Determine the (x, y) coordinate at the center of the cell enclosing the given text.  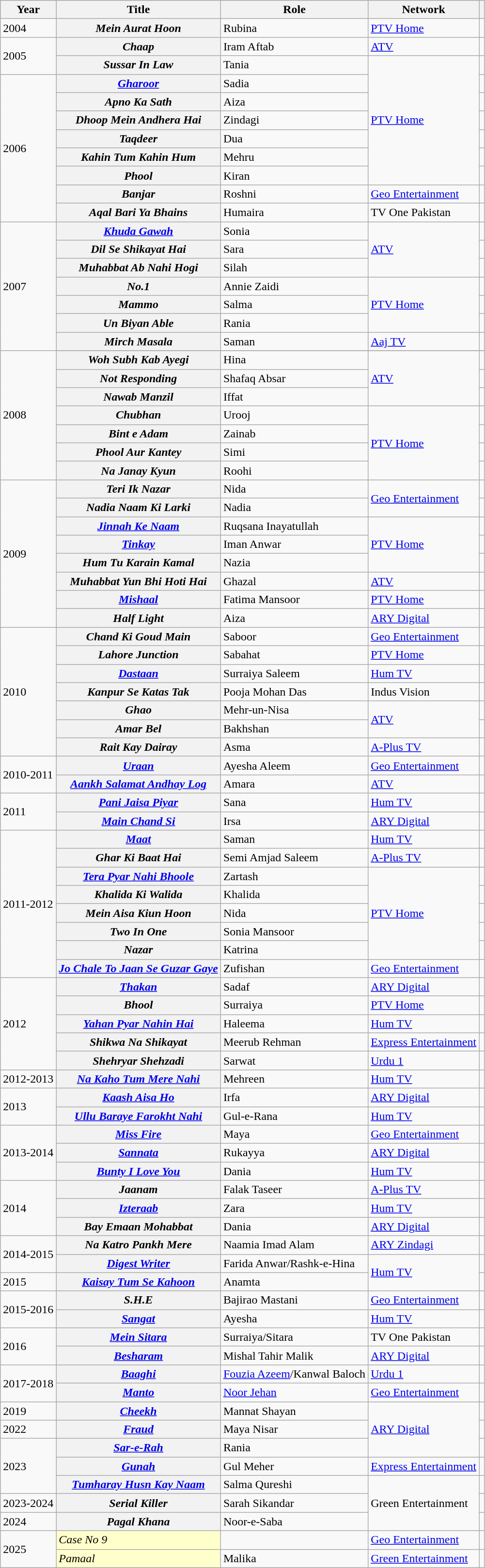
Mehr-un-Nisa (294, 710)
Saboor (294, 637)
Uraan (139, 765)
Urooj (294, 415)
Muhabbat Ab Nahi Hogi (139, 268)
2011 (28, 811)
Nadia Naam Ki Larki (139, 507)
Gunah (139, 1466)
Zufishan (294, 968)
Sar-e-Rah (139, 1448)
Sabahat (294, 655)
Katrina (294, 950)
Besharam (139, 1355)
2004 (28, 28)
2011-2012 (28, 904)
Pooja Mohan Das (294, 692)
Mammo (139, 305)
2023-2024 (28, 1503)
Surraiya/Sitara (294, 1337)
2022 (28, 1429)
Iram Aftab (294, 47)
Mein Aisa Kiun Hoon (139, 913)
Pagal Khana (139, 1521)
Rukayya (294, 1153)
Mirch Masala (139, 342)
2023 (28, 1466)
2007 (28, 286)
Bakhshan (294, 729)
Un Biyan Able (139, 323)
Mehreen (294, 1079)
Muhabbat Yun Bhi Hoti Hai (139, 581)
Role (294, 10)
Zartash (294, 876)
Malika (294, 1558)
Digest Writer (139, 1263)
Main Chand Si (139, 821)
Nawab Manzil (139, 397)
Indus Vision (423, 692)
2016 (28, 1346)
Ghazal (294, 581)
Case No 9 (139, 1540)
Ayesha (294, 1319)
Dua (294, 139)
Noor-e-Saba (294, 1521)
Two In One (139, 931)
Tinkay (139, 544)
S.H.E (139, 1300)
Not Responding (139, 378)
Sadia (294, 83)
Bay Emaan Mohabbat (139, 1226)
Maat (139, 839)
Farida Anwar/Rashk-e-Hina (294, 1263)
Khalida (294, 895)
Dhoop Mein Andhera Hai (139, 120)
Kiran (294, 175)
Kaisay Tum Se Kahoon (139, 1282)
Sussar In Law (139, 65)
Maya Nisar (294, 1429)
Na Janay Kyun (139, 470)
Mishal Tahir Malik (294, 1355)
Sannata (139, 1153)
Khuda Gawah (139, 231)
Fatima Mansoor (294, 600)
Meerub Rehman (294, 1042)
Ghao (139, 710)
Bajirao Mastani (294, 1300)
Ruqsana Inayatullah (294, 526)
Bint e Adam (139, 434)
2014 (28, 1208)
Half Light (139, 618)
Nazar (139, 950)
2010-2011 (28, 775)
Teri Ik Nazar (139, 489)
Manto (139, 1392)
2014-2015 (28, 1254)
2005 (28, 56)
ARY Zindagi (423, 1245)
2012 (28, 1024)
No.1 (139, 286)
Amar Bel (139, 729)
Humaira (294, 212)
Mein Sitara (139, 1337)
Year (28, 10)
Shafaq Absar (294, 378)
Sana (294, 802)
Jaanam (139, 1190)
Pamaal (139, 1558)
Sangat (139, 1319)
Tumharay Husn Kay Naam (139, 1485)
Noor Jehan (294, 1392)
Network (423, 10)
Kanpur Se Katas Tak (139, 692)
Irsa (294, 821)
Fraud (139, 1429)
Khalida Ki Walida (139, 895)
Nadia (294, 507)
2019 (28, 1411)
Naamia Imad Alam (294, 1245)
Irfa (294, 1097)
Ayesha Aleem (294, 765)
Aqal Bari Ya Bhains (139, 212)
Ghar Ki Baat Hai (139, 858)
Izteraab (139, 1208)
Annie Zaidi (294, 286)
Mannat Shayan (294, 1411)
Ullu Baraye Farokht Nahi (139, 1116)
Roshni (294, 194)
Aankh Salamat Andhay Log (139, 784)
Iman Anwar (294, 544)
2012-2013 (28, 1079)
2009 (28, 553)
Amara (294, 784)
Sadaf (294, 987)
Salma Qureshi (294, 1485)
Bunty I Love You (139, 1171)
Yahan Pyar Nahin Hai (139, 1024)
Bhool (139, 1005)
Fouzia Azeem/Kanwal Baloch (294, 1374)
Mishaal (139, 600)
Na Kaho Tum Mere Nahi (139, 1079)
Phool (139, 175)
Salma (294, 305)
Sonia (294, 231)
Miss Fire (139, 1134)
2010 (28, 692)
Semi Amjad Saleem (294, 858)
Cheekh (139, 1411)
Baaghi (139, 1374)
Maya (294, 1134)
Roohi (294, 470)
Hina (294, 360)
Chand Ki Goud Main (139, 637)
2013 (28, 1106)
Jo Chale To Jaan Se Guzar Gaye (139, 968)
2008 (28, 415)
Shikwa Na Shikayat (139, 1042)
Na Katro Pankh Mere (139, 1245)
Jinnah Ke Naam (139, 526)
Banjar (139, 194)
Rait Kay Dairay (139, 747)
Haleema (294, 1024)
2013-2014 (28, 1153)
Gul Meher (294, 1466)
Nazia (294, 563)
Apno Ka Sath (139, 102)
Sara (294, 249)
Zara (294, 1208)
Shehryar Shehzadi (139, 1060)
2017-2018 (28, 1383)
Hum Tu Karain Kamal (139, 563)
Kaash Aisa Ho (139, 1097)
Gul-e-Rana (294, 1116)
Surraiya (294, 1005)
Simi (294, 452)
2024 (28, 1521)
Sonia Mansoor (294, 931)
Zindagi (294, 120)
Thakan (139, 987)
Lahore Junction (139, 655)
Iffat (294, 397)
Dil Se Shikayat Hai (139, 249)
2025 (28, 1549)
Title (139, 10)
Taqdeer (139, 139)
Mein Aurat Hoon (139, 28)
Serial Killer (139, 1503)
Zainab (294, 434)
Sarwat (294, 1060)
Mehru (294, 157)
2006 (28, 148)
Woh Subh Kab Ayegi (139, 360)
Chubhan (139, 415)
2015-2016 (28, 1309)
Kahin Tum Kahin Hum (139, 157)
Asma (294, 747)
Aaj TV (423, 342)
Rubina (294, 28)
Sarah Sikandar (294, 1503)
Phool Aur Kantey (139, 452)
Falak Taseer (294, 1190)
Silah (294, 268)
Tania (294, 65)
Pani Jaisa Piyar (139, 802)
Surraiya Saleem (294, 673)
Dastaan (139, 673)
2015 (28, 1282)
Anamta (294, 1282)
Chaap (139, 47)
Tera Pyar Nahi Bhoole (139, 876)
Gharoor (139, 83)
